Locate the cell with the specified text and output its (x, y) center coordinate. 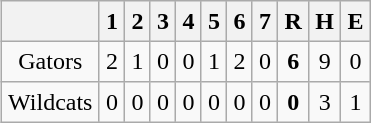
Gators (50, 61)
Wildcats (50, 102)
R (294, 21)
4 (189, 21)
7 (265, 21)
H (325, 21)
9 (325, 61)
5 (214, 21)
E (356, 21)
